For the text-containing cell, return its midpoint in [X, Y] coordinate format. 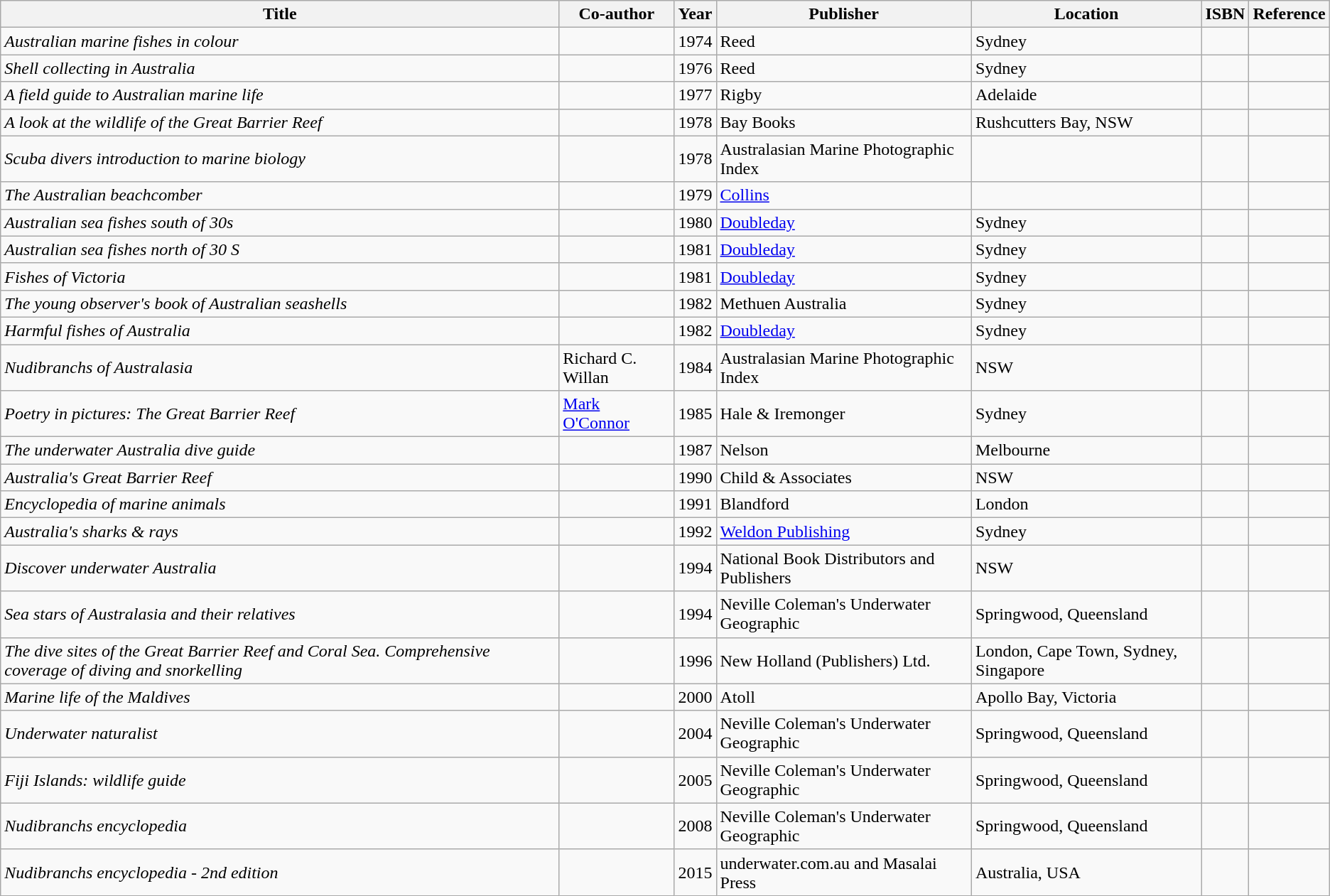
Methuen Australia [844, 303]
Encyclopedia of marine animals [280, 504]
Scuba divers introduction to marine biology [280, 159]
2015 [695, 873]
Melbourne [1086, 450]
Australian sea fishes north of 30 S [280, 249]
ISBN [1225, 14]
2008 [695, 826]
New Holland (Publishers) Ltd. [844, 661]
2004 [695, 733]
A field guide to Australian marine life [280, 95]
1992 [695, 531]
Australia, USA [1086, 873]
Poetry in pictures: The Great Barrier Reef [280, 414]
Location [1086, 14]
The dive sites of the Great Barrier Reef and Coral Sea. Comprehensive coverage of diving and snorkelling [280, 661]
1984 [695, 367]
Co-author [617, 14]
1990 [695, 477]
Adelaide [1086, 95]
Bay Books [844, 122]
The Australian beachcomber [280, 195]
Australia's Great Barrier Reef [280, 477]
Blandford [844, 504]
1976 [695, 68]
1979 [695, 195]
1974 [695, 41]
Nudibranchs encyclopedia - 2nd edition [280, 873]
Fiji Islands: wildlife guide [280, 780]
London [1086, 504]
Australian sea fishes south of 30s [280, 222]
Hale & Iremonger [844, 414]
Year [695, 14]
A look at the wildlife of the Great Barrier Reef [280, 122]
Nudibranchs encyclopedia [280, 826]
1996 [695, 661]
Nelson [844, 450]
Australian marine fishes in colour [280, 41]
Title [280, 14]
Shell collecting in Australia [280, 68]
Sea stars of Australasia and their relatives [280, 614]
Child & Associates [844, 477]
Publisher [844, 14]
Apollo Bay, Victoria [1086, 697]
Mark O'Connor [617, 414]
1980 [695, 222]
Discover underwater Australia [280, 568]
1985 [695, 414]
National Book Distributors and Publishers [844, 568]
underwater.com.au and Masalai Press [844, 873]
The young observer's book of Australian seashells [280, 303]
1977 [695, 95]
Richard C. Willan [617, 367]
Underwater naturalist [280, 733]
Atoll [844, 697]
Weldon Publishing [844, 531]
Rigby [844, 95]
1991 [695, 504]
2000 [695, 697]
Australia's sharks & rays [280, 531]
Rushcutters Bay, NSW [1086, 122]
Nudibranchs of Australasia [280, 367]
London, Cape Town, Sydney, Singapore [1086, 661]
Fishes of Victoria [280, 276]
Harmful fishes of Australia [280, 330]
Reference [1289, 14]
1987 [695, 450]
Collins [844, 195]
The underwater Australia dive guide [280, 450]
Marine life of the Maldives [280, 697]
2005 [695, 780]
